Scan for the cell matching the given text and deliver its (X, Y) coordinate at center. 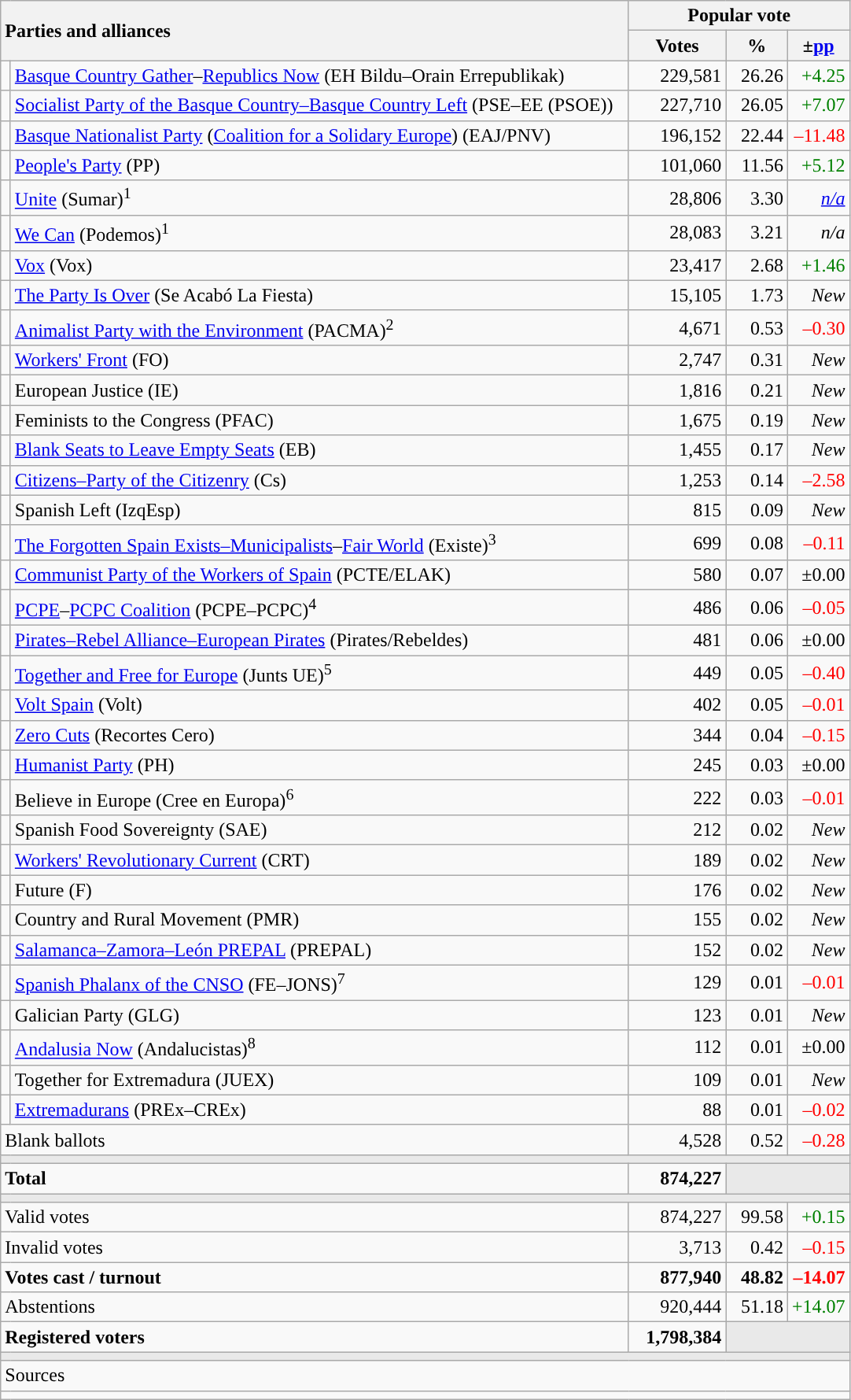
Spanish Food Sovereignty (SAE) (319, 830)
245 (677, 765)
26.05 (757, 105)
155 (677, 920)
0.14 (757, 480)
–14.07 (818, 1277)
0.09 (757, 510)
+1.46 (818, 265)
51.18 (757, 1307)
196,152 (677, 135)
Basque Country Gather–Republics Now (EH Bildu–Orain Errepublikak) (319, 76)
4,528 (677, 1140)
1,455 (677, 450)
Invalid votes (315, 1247)
3.21 (757, 233)
4,671 (677, 327)
Total (315, 1179)
Abstentions (315, 1307)
+0.15 (818, 1217)
Together and Free for Europe (Junts UE)5 (319, 674)
176 (677, 890)
22.44 (757, 135)
+7.07 (818, 105)
Feminists to the Congress (PFAC) (319, 420)
0.42 (757, 1247)
–0.11 (818, 543)
15,105 (677, 295)
Galician Party (GLG) (319, 1015)
0.31 (757, 360)
Communist Party of the Workers of Spain (PCTE/ELAK) (319, 575)
2,747 (677, 360)
0.08 (757, 543)
–0.40 (818, 674)
Popular vote (739, 16)
3,713 (677, 1247)
Together for Extremadura (JUEX) (319, 1080)
189 (677, 860)
1.73 (757, 295)
Zero Cuts (Recortes Cero) (319, 735)
–0.02 (818, 1110)
Andalusia Now (Andalucistas)8 (319, 1048)
The Forgotten Spain Exists–Municipalists–Fair World (Existe)3 (319, 543)
Parties and alliances (315, 31)
3.30 (757, 198)
Spanish Left (IzqEsp) (319, 510)
11.56 (757, 165)
Vox (Vox) (319, 265)
88 (677, 1110)
1,816 (677, 390)
People's Party (PP) (319, 165)
Citizens–Party of the Citizenry (Cs) (319, 480)
1,675 (677, 420)
Humanist Party (PH) (319, 765)
Country and Rural Movement (PMR) (319, 920)
449 (677, 674)
Workers' Revolutionary Current (CRT) (319, 860)
815 (677, 510)
580 (677, 575)
Registered voters (315, 1337)
Valid votes (315, 1217)
0.52 (757, 1140)
Votes (677, 46)
28,083 (677, 233)
109 (677, 1080)
Workers' Front (FO) (319, 360)
% (757, 46)
Believe in Europe (Cree en Europa)6 (319, 798)
920,444 (677, 1307)
Blank Seats to Leave Empty Seats (EB) (319, 450)
481 (677, 640)
PCPE–PCPC Coalition (PCPE–PCPC)4 (319, 608)
Blank ballots (315, 1140)
2.68 (757, 265)
–11.48 (818, 135)
48.82 (757, 1277)
1,798,384 (677, 1337)
227,710 (677, 105)
European Justice (IE) (319, 390)
Pirates–Rebel Alliance–European Pirates (Pirates/Rebeldes) (319, 640)
+4.25 (818, 76)
112 (677, 1048)
26.26 (757, 76)
Socialist Party of the Basque Country–Basque Country Left (PSE–EE (PSOE)) (319, 105)
The Party Is Over (Se Acabó La Fiesta) (319, 295)
–0.28 (818, 1140)
344 (677, 735)
–0.30 (818, 327)
229,581 (677, 76)
222 (677, 798)
486 (677, 608)
699 (677, 543)
129 (677, 982)
Votes cast / turnout (315, 1277)
402 (677, 705)
+14.07 (818, 1307)
Extremadurans (PREx–CREx) (319, 1110)
0.07 (757, 575)
Unite (Sumar)1 (319, 198)
152 (677, 950)
Salamanca–Zamora–León PREPAL (PREPAL) (319, 950)
877,940 (677, 1277)
23,417 (677, 265)
+5.12 (818, 165)
212 (677, 830)
0.04 (757, 735)
Future (F) (319, 890)
123 (677, 1015)
Animalist Party with the Environment (PACMA)2 (319, 327)
Sources (425, 1376)
0.53 (757, 327)
Spanish Phalanx of the CNSO (FE–JONS)7 (319, 982)
101,060 (677, 165)
–0.05 (818, 608)
0.17 (757, 450)
0.19 (757, 420)
–2.58 (818, 480)
99.58 (757, 1217)
±pp (818, 46)
Volt Spain (Volt) (319, 705)
We Can (Podemos)1 (319, 233)
28,806 (677, 198)
0.21 (757, 390)
Basque Nationalist Party (Coalition for a Solidary Europe) (EAJ/PNV) (319, 135)
1,253 (677, 480)
